Capture the cell that displays the provided text and extract its (x, y) central coordinate. 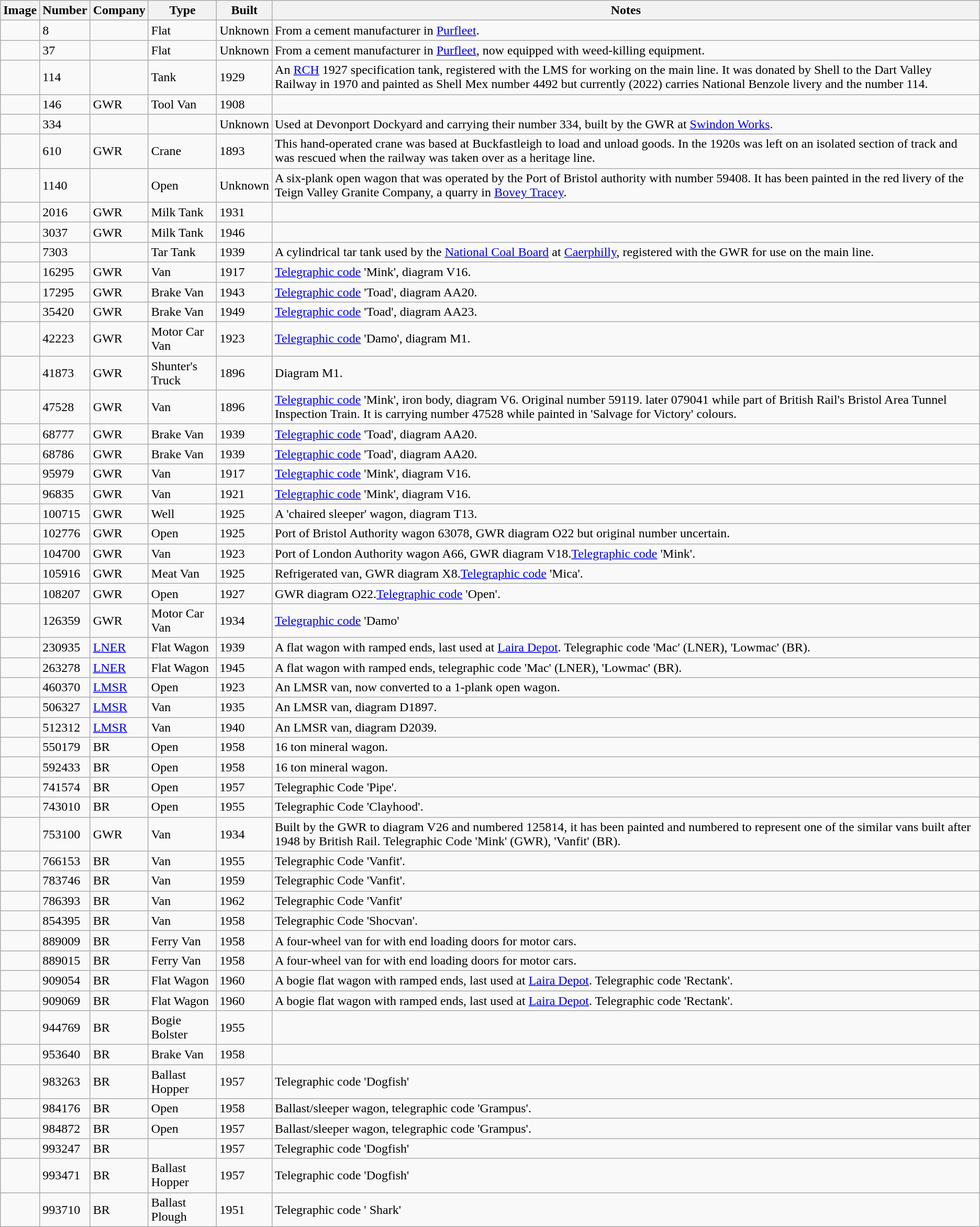
35420 (65, 312)
From a cement manufacturer in Purfleet. (626, 30)
From a cement manufacturer in Purfleet, now equipped with weed-killing equipment. (626, 50)
Ballast Plough (182, 1210)
1908 (244, 104)
Telegraphic code ' Shark' (626, 1210)
Built (244, 10)
506327 (65, 708)
Company (119, 10)
1935 (244, 708)
1140 (65, 185)
984872 (65, 1129)
100715 (65, 514)
Notes (626, 10)
263278 (65, 668)
Tank (182, 78)
104700 (65, 554)
909054 (65, 980)
550179 (65, 747)
126359 (65, 620)
786393 (65, 901)
42223 (65, 339)
993247 (65, 1148)
Telegraphic Code 'Shocvan'. (626, 921)
Telegraphic Code 'Pipe'. (626, 787)
Meat Van (182, 573)
993471 (65, 1175)
Bogie Bolster (182, 1027)
Telegraphic Code 'Vanfit' (626, 901)
A flat wagon with ramped ends, telegraphic code 'Mac' (LNER), 'Lowmac' (BR). (626, 668)
889015 (65, 960)
854395 (65, 921)
1962 (244, 901)
102776 (65, 534)
105916 (65, 573)
An LMSR van, diagram D2039. (626, 727)
1921 (244, 494)
Tar Tank (182, 252)
460370 (65, 688)
512312 (65, 727)
1945 (244, 668)
96835 (65, 494)
17295 (65, 292)
1959 (244, 881)
Crane (182, 151)
Refrigerated van, GWR diagram X8.Telegraphic code 'Mica'. (626, 573)
37 (65, 50)
Port of London Authority wagon A66, GWR diagram V18.Telegraphic code 'Mink'. (626, 554)
41873 (65, 373)
944769 (65, 1027)
95979 (65, 474)
230935 (65, 647)
592433 (65, 767)
47528 (65, 407)
114 (65, 78)
8 (65, 30)
1943 (244, 292)
Port of Bristol Authority wagon 63078, GWR diagram O22 but original number uncertain. (626, 534)
1946 (244, 232)
Number (65, 10)
984176 (65, 1109)
1927 (244, 593)
783746 (65, 881)
68777 (65, 434)
146 (65, 104)
909069 (65, 1001)
Telegraphic code 'Damo' (626, 620)
Telegraphic Code 'Clayhood'. (626, 807)
GWR diagram O22.Telegraphic code 'Open'. (626, 593)
Image (20, 10)
Telegraphic code 'Toad', diagram AA23. (626, 312)
2016 (65, 212)
A cylindrical tar tank used by the National Coal Board at Caerphilly, registered with the GWR for use on the main line. (626, 252)
A flat wagon with ramped ends, last used at Laira Depot. Telegraphic code 'Mac' (LNER), 'Lowmac' (BR). (626, 647)
953640 (65, 1055)
753100 (65, 834)
An LMSR van, diagram D1897. (626, 708)
Diagram M1. (626, 373)
1893 (244, 151)
610 (65, 151)
Shunter's Truck (182, 373)
3037 (65, 232)
334 (65, 124)
741574 (65, 787)
1949 (244, 312)
993710 (65, 1210)
Tool Van (182, 104)
7303 (65, 252)
68786 (65, 454)
1931 (244, 212)
An LMSR van, now converted to a 1-plank open wagon. (626, 688)
Well (182, 514)
1929 (244, 78)
1951 (244, 1210)
108207 (65, 593)
983263 (65, 1082)
1940 (244, 727)
16295 (65, 272)
A 'chaired sleeper' wagon, diagram T13. (626, 514)
Telegraphic code 'Damo', diagram M1. (626, 339)
Type (182, 10)
889009 (65, 941)
Used at Devonport Dockyard and carrying their number 334, built by the GWR at Swindon Works. (626, 124)
743010 (65, 807)
766153 (65, 861)
